From the cell containing the given text, extract its center point as (X, Y) coordinate. 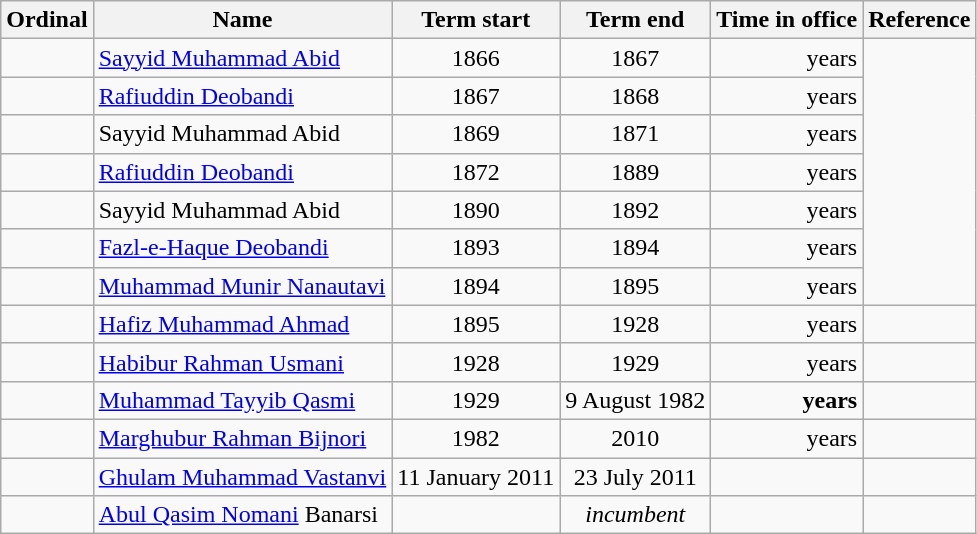
Marghubur Rahman Bijnori (242, 438)
1982 (476, 438)
Abul Qasim Nomani Banarsi (242, 515)
Term end (636, 20)
23 July 2011 (636, 477)
incumbent (636, 515)
1868 (636, 96)
Reference (920, 20)
1892 (636, 210)
Name (242, 20)
1869 (476, 134)
Ghulam Muhammad Vastanvi (242, 477)
Ordinal (47, 20)
2010 (636, 438)
Habibur Rahman Usmani (242, 362)
Hafiz Muhammad Ahmad (242, 324)
1889 (636, 172)
Fazl-e-Haque Deobandi (242, 248)
Term start (476, 20)
Time in office (787, 20)
11 January 2011 (476, 477)
1866 (476, 58)
1871 (636, 134)
1872 (476, 172)
9 August 1982 (636, 400)
1893 (476, 248)
Muhammad Tayyib Qasmi (242, 400)
Muhammad Munir Nanautavi (242, 286)
1890 (476, 210)
